Detect which cell encompasses the target text, then output its (x, y) center coordinate. 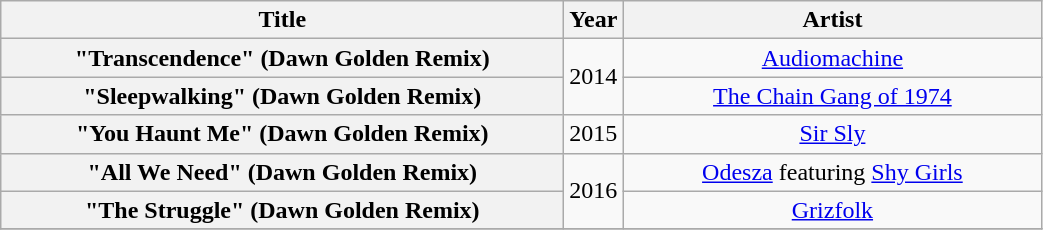
"You Haunt Me" (Dawn Golden Remix) (282, 134)
Year (594, 20)
Odesza featuring Shy Girls (832, 172)
"The Struggle" (Dawn Golden Remix) (282, 210)
Audiomachine (832, 58)
The Chain Gang of 1974 (832, 96)
2014 (594, 77)
"All We Need" (Dawn Golden Remix) (282, 172)
2015 (594, 134)
"Sleepwalking" (Dawn Golden Remix) (282, 96)
Grizfolk (832, 210)
2016 (594, 191)
"Transcendence" (Dawn Golden Remix) (282, 58)
Sir Sly (832, 134)
Title (282, 20)
Artist (832, 20)
